Capture the cell that displays the provided text and extract its [X, Y] central coordinate. 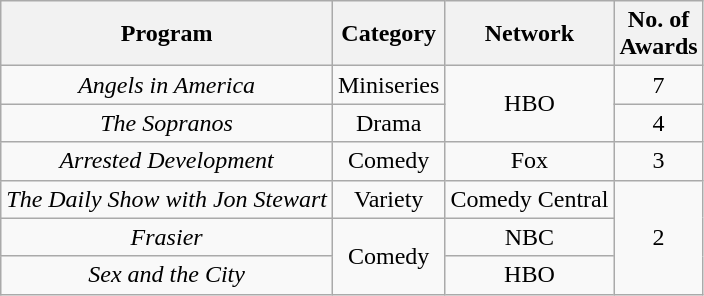
4 [658, 123]
Sex and the City [167, 275]
Miniseries [388, 85]
Variety [388, 199]
2 [658, 237]
Angels in America [167, 85]
The Sopranos [167, 123]
Frasier [167, 237]
Program [167, 34]
Category [388, 34]
No. ofAwards [658, 34]
7 [658, 85]
Comedy Central [530, 199]
Drama [388, 123]
Fox [530, 161]
Arrested Development [167, 161]
3 [658, 161]
Network [530, 34]
NBC [530, 237]
The Daily Show with Jon Stewart [167, 199]
